For the text-containing cell, return its midpoint in [X, Y] coordinate format. 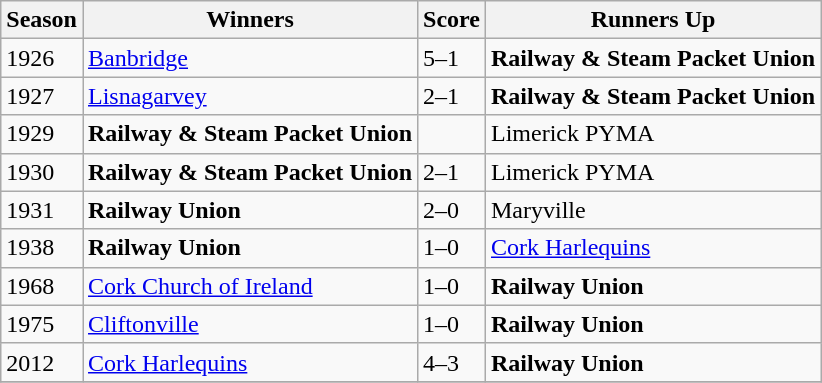
1931 [42, 210]
2–0 [452, 210]
5–1 [452, 58]
1938 [42, 248]
Cork Church of Ireland [250, 286]
Season [42, 20]
1975 [42, 324]
4–3 [452, 362]
Lisnagarvey [250, 96]
Maryville [652, 210]
1929 [42, 134]
Cliftonville [250, 324]
1930 [42, 172]
1926 [42, 58]
Banbridge [250, 58]
1968 [42, 286]
2012 [42, 362]
Score [452, 20]
1927 [42, 96]
Winners [250, 20]
Runners Up [652, 20]
